Extract the [X, Y] coordinate from the center of the cell holding the provided text.  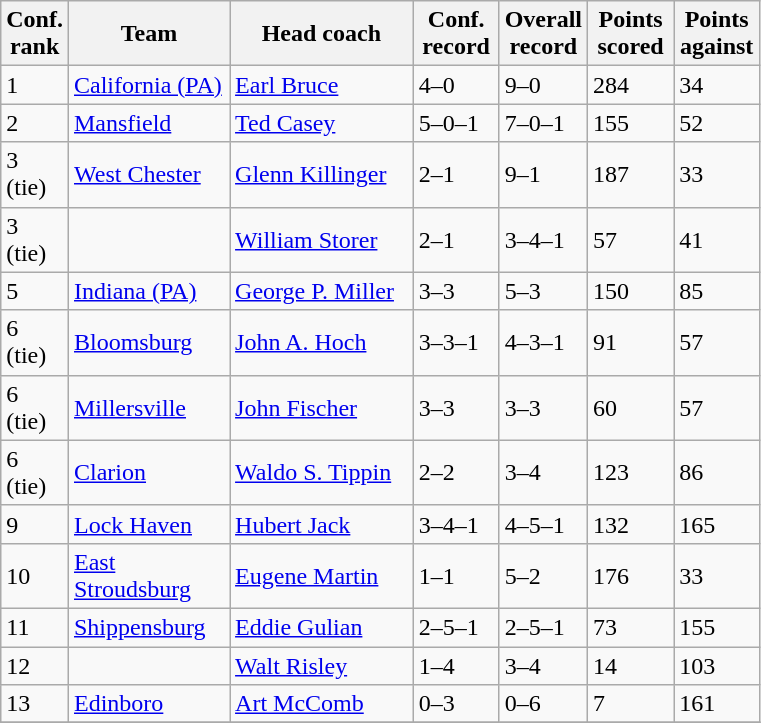
George P. Miller [322, 291]
5–2 [543, 576]
7–0–1 [543, 123]
Conf. record [456, 34]
Conf. rank [35, 34]
12 [35, 665]
Art McComb [322, 704]
5–3 [543, 291]
9–1 [543, 174]
5 [35, 291]
91 [631, 342]
86 [717, 472]
161 [717, 704]
7 [631, 704]
Head coach [322, 34]
187 [631, 174]
284 [631, 85]
3–3–1 [456, 342]
9–0 [543, 85]
4–0 [456, 85]
Bloomsburg [148, 342]
2 [35, 123]
9 [35, 524]
13 [35, 704]
John A. Hoch [322, 342]
0–3 [456, 704]
10 [35, 576]
Shippensburg [148, 627]
Indiana (PA) [148, 291]
5–0–1 [456, 123]
41 [717, 240]
11 [35, 627]
Edinboro [148, 704]
4–3–1 [543, 342]
Overall record [543, 34]
2–2 [456, 472]
123 [631, 472]
34 [717, 85]
1 [35, 85]
Ted Casey [322, 123]
Eddie Gulian [322, 627]
William Storer [322, 240]
1–1 [456, 576]
Hubert Jack [322, 524]
1–4 [456, 665]
14 [631, 665]
Millersville [148, 408]
60 [631, 408]
4–5–1 [543, 524]
Earl Bruce [322, 85]
132 [631, 524]
165 [717, 524]
150 [631, 291]
Mansfield [148, 123]
Points against [717, 34]
85 [717, 291]
Glenn Killinger [322, 174]
Lock Haven [148, 524]
John Fischer [322, 408]
California (PA) [148, 85]
0–6 [543, 704]
Walt Risley [322, 665]
Team [148, 34]
73 [631, 627]
103 [717, 665]
Waldo S. Tippin [322, 472]
52 [717, 123]
176 [631, 576]
West Chester [148, 174]
East Stroudsburg [148, 576]
Clarion [148, 472]
Points scored [631, 34]
Eugene Martin [322, 576]
